Locate the cell with the specified text and output its [x, y] center coordinate. 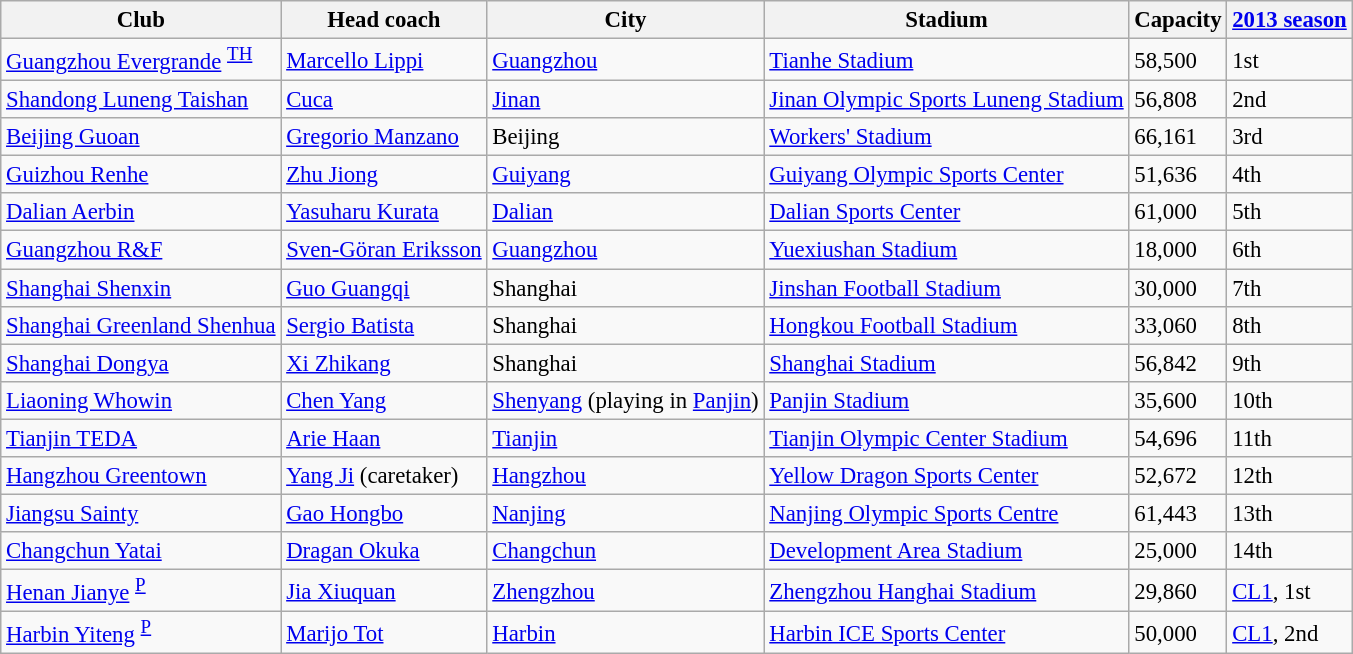
3rd [1290, 137]
Guiyang Olympic Sports Center [946, 175]
52,672 [1178, 476]
Gregorio Manzano [384, 137]
Jiangsu Sainty [141, 513]
Chen Yang [384, 400]
Guo Guangqi [384, 288]
Beijing [626, 137]
Beijing Guoan [141, 137]
56,808 [1178, 100]
Guizhou Renhe [141, 175]
Xi Zhikang [384, 363]
25,000 [1178, 551]
Sergio Batista [384, 325]
Dalian [626, 213]
Jia Xiuquan [384, 590]
Shanghai Dongya [141, 363]
5th [1290, 213]
Hangzhou [626, 476]
58,500 [1178, 60]
14th [1290, 551]
56,842 [1178, 363]
54,696 [1178, 438]
Harbin Yiteng P [141, 633]
12th [1290, 476]
Henan Jianye P [141, 590]
Shenyang (playing in Panjin) [626, 400]
Marijo Tot [384, 633]
Tianjin Olympic Center Stadium [946, 438]
Jinshan Football Stadium [946, 288]
Harbin ICE Sports Center [946, 633]
Dragan Okuka [384, 551]
35,600 [1178, 400]
11th [1290, 438]
Tianjin TEDA [141, 438]
Hongkou Football Stadium [946, 325]
Guangzhou R&F [141, 250]
Stadium [946, 20]
Nanjing [626, 513]
30,000 [1178, 288]
Dalian Aerbin [141, 213]
8th [1290, 325]
61,000 [1178, 213]
CL1, 2nd [1290, 633]
Guangzhou Evergrande TH [141, 60]
6th [1290, 250]
Shanghai Greenland Shenhua [141, 325]
Changchun [626, 551]
2013 season [1290, 20]
Workers' Stadium [946, 137]
City [626, 20]
Yasuharu Kurata [384, 213]
51,636 [1178, 175]
Harbin [626, 633]
Yellow Dragon Sports Center [946, 476]
33,060 [1178, 325]
Sven-Göran Eriksson [384, 250]
Gao Hongbo [384, 513]
61,443 [1178, 513]
7th [1290, 288]
Tianhe Stadium [946, 60]
Jinan [626, 100]
50,000 [1178, 633]
Dalian Sports Center [946, 213]
Arie Haan [384, 438]
CL1, 1st [1290, 590]
Club [141, 20]
Zhengzhou Hanghai Stadium [946, 590]
29,860 [1178, 590]
Tianjin [626, 438]
Guiyang [626, 175]
Capacity [1178, 20]
Panjin Stadium [946, 400]
Changchun Yatai [141, 551]
Development Area Stadium [946, 551]
Hangzhou Greentown [141, 476]
13th [1290, 513]
Shanghai Shenxin [141, 288]
4th [1290, 175]
2nd [1290, 100]
Jinan Olympic Sports Luneng Stadium [946, 100]
Yang Ji (caretaker) [384, 476]
10th [1290, 400]
Liaoning Whowin [141, 400]
Yuexiushan Stadium [946, 250]
Shandong Luneng Taishan [141, 100]
Zhengzhou [626, 590]
Zhu Jiong [384, 175]
Nanjing Olympic Sports Centre [946, 513]
Head coach [384, 20]
Shanghai Stadium [946, 363]
Cuca [384, 100]
66,161 [1178, 137]
9th [1290, 363]
18,000 [1178, 250]
1st [1290, 60]
Marcello Lippi [384, 60]
